Extract the [X, Y] coordinate from the center of the cell holding the provided text.  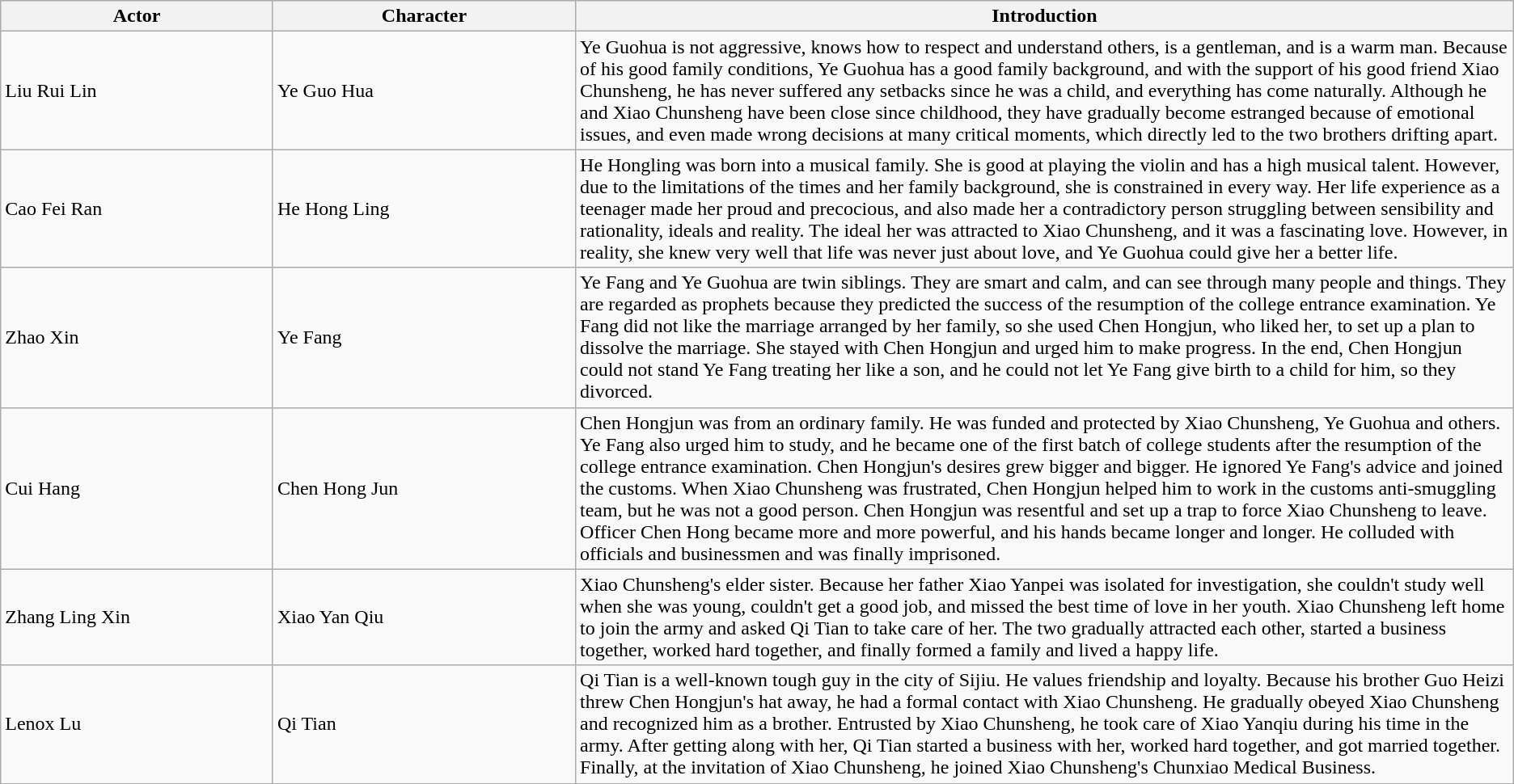
Cao Fei Ran [137, 209]
Xiao Yan Qiu [424, 618]
Introduction [1045, 16]
Liu Rui Lin [137, 91]
He Hong Ling [424, 209]
Qi Tian [424, 724]
Zhang Ling Xin [137, 618]
Ye Guo Hua [424, 91]
Ye Fang [424, 338]
Lenox Lu [137, 724]
Zhao Xin [137, 338]
Cui Hang [137, 488]
Actor [137, 16]
Character [424, 16]
Chen Hong Jun [424, 488]
